Detect which cell encompasses the target text, then output its (x, y) center coordinate. 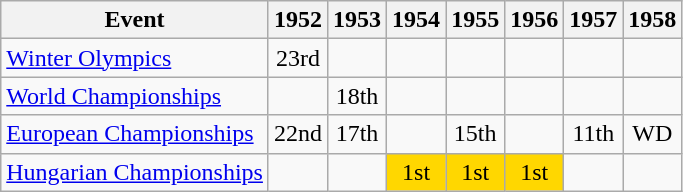
1954 (416, 20)
1955 (476, 20)
World Championships (135, 96)
22nd (298, 134)
1952 (298, 20)
Event (135, 20)
18th (358, 96)
15th (476, 134)
European Championships (135, 134)
17th (358, 134)
11th (594, 134)
1953 (358, 20)
23rd (298, 58)
1958 (652, 20)
Hungarian Championships (135, 172)
1956 (534, 20)
1957 (594, 20)
WD (652, 134)
Winter Olympics (135, 58)
